Capture the cell that displays the provided text and extract its (X, Y) central coordinate. 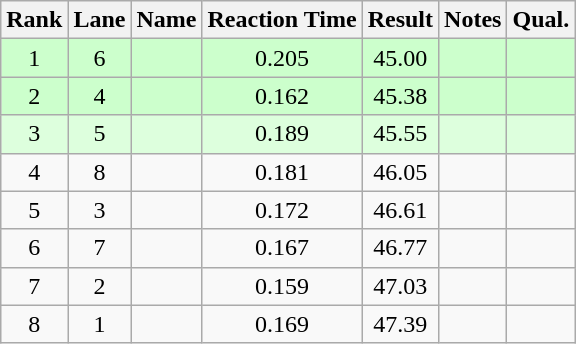
0.159 (282, 286)
0.205 (282, 58)
47.39 (400, 324)
0.181 (282, 172)
45.38 (400, 96)
0.167 (282, 248)
46.05 (400, 172)
45.00 (400, 58)
0.189 (282, 134)
47.03 (400, 286)
Rank (34, 20)
Name (166, 20)
Lane (100, 20)
0.169 (282, 324)
0.162 (282, 96)
45.55 (400, 134)
Notes (473, 20)
Qual. (541, 20)
Result (400, 20)
46.77 (400, 248)
46.61 (400, 210)
0.172 (282, 210)
Reaction Time (282, 20)
